Search for the cell housing the specified text and yield its (x, y) center coordinate. 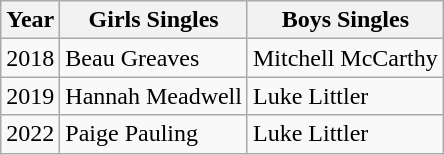
Hannah Meadwell (154, 96)
2022 (30, 134)
2019 (30, 96)
Boys Singles (345, 20)
2018 (30, 58)
Year (30, 20)
Mitchell McCarthy (345, 58)
Girls Singles (154, 20)
Beau Greaves (154, 58)
Paige Pauling (154, 134)
